Pinpoint the cell where the given text exists, returning its [x, y] midpoint coordinate. 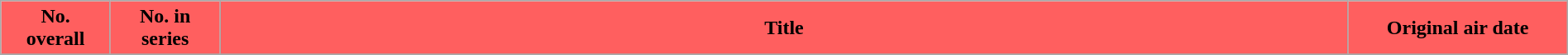
No.overall [56, 28]
Original air date [1457, 28]
Title [784, 28]
No. inseries [165, 28]
